Identify which cell holds the provided text, then report its (x, y) central coordinate. 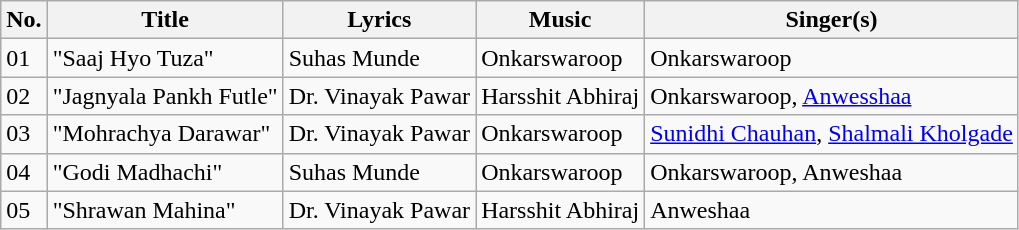
"Jagnyala Pankh Futle" (165, 96)
"Saaj Hyo Tuza" (165, 58)
04 (24, 172)
Onkarswaroop, Anweshaa (832, 172)
Anweshaa (832, 210)
03 (24, 134)
01 (24, 58)
"Shrawan Mahina" (165, 210)
Lyrics (379, 20)
Sunidhi Chauhan, Shalmali Kholgade (832, 134)
Music (560, 20)
"Mohrachya Darawar" (165, 134)
Onkarswaroop, Anwesshaa (832, 96)
02 (24, 96)
No. (24, 20)
Title (165, 20)
"Godi Madhachi" (165, 172)
05 (24, 210)
Singer(s) (832, 20)
